From the cell containing the given text, extract its center point as [X, Y] coordinate. 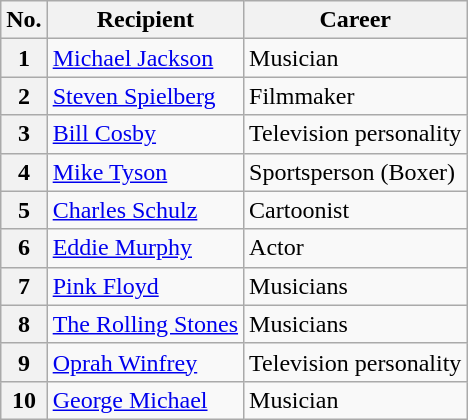
George Michael [145, 400]
3 [24, 134]
4 [24, 172]
9 [24, 362]
5 [24, 210]
Michael Jackson [145, 58]
The Rolling Stones [145, 324]
Filmmaker [356, 96]
Sportsperson (Boxer) [356, 172]
No. [24, 20]
Charles Schulz [145, 210]
Mike Tyson [145, 172]
Cartoonist [356, 210]
2 [24, 96]
Pink Floyd [145, 286]
1 [24, 58]
8 [24, 324]
Oprah Winfrey [145, 362]
7 [24, 286]
Recipient [145, 20]
6 [24, 248]
Steven Spielberg [145, 96]
10 [24, 400]
Bill Cosby [145, 134]
Actor [356, 248]
Career [356, 20]
Eddie Murphy [145, 248]
